Return [x, y] of the center of cell containing provided text 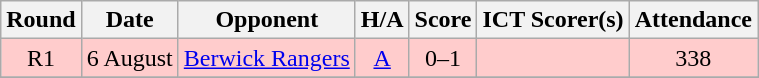
Opponent [266, 20]
R1 [41, 58]
A [382, 58]
0–1 [443, 58]
ICT Scorer(s) [553, 20]
Berwick Rangers [266, 58]
Date [130, 20]
338 [693, 58]
Round [41, 20]
6 August [130, 58]
Attendance [693, 20]
Score [443, 20]
H/A [382, 20]
